Identify which cell holds the provided text, then report its [x, y] central coordinate. 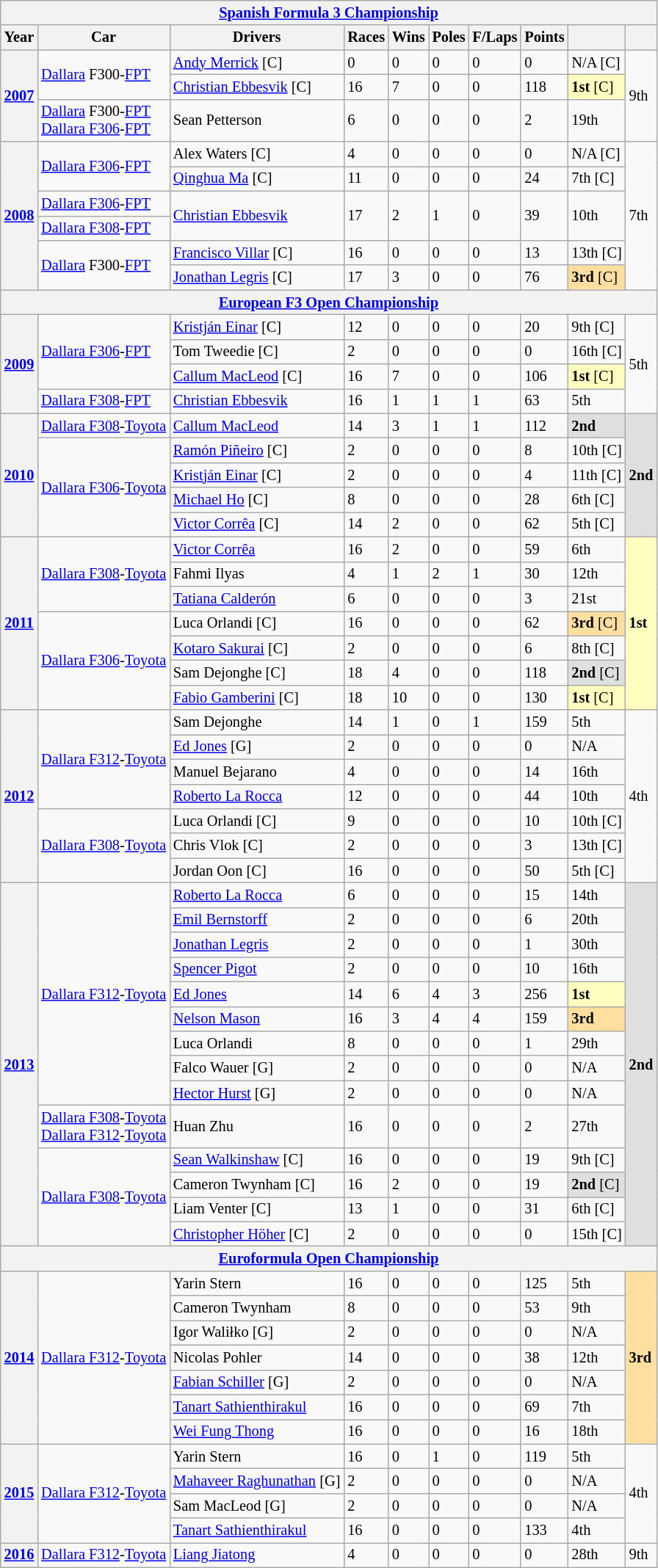
Liang Jiatong [257, 1555]
Huan Zhu [257, 1126]
Tom Tweedie [C] [257, 352]
30th [596, 945]
F/Laps [495, 37]
125 [544, 1283]
Fabian Schiller [G] [257, 1382]
Kotaro Sakurai [C] [257, 648]
31 [544, 1209]
Sam Dejonghe [257, 722]
Igor Waliłko [G] [257, 1332]
8th [C] [596, 648]
27th [596, 1126]
30 [544, 574]
Sam MacLeod [G] [257, 1506]
Michael Ho [C] [257, 500]
Spencer Pigot [257, 969]
50 [544, 871]
Emil Bernstorff [257, 920]
28 [544, 500]
Wei Fung Thong [257, 1431]
Chris Vlok [C] [257, 846]
Jonathan Legris [257, 945]
Dallara F308-ToyotaDallara F312-Toyota [104, 1126]
59 [544, 549]
Alex Waters [C] [257, 154]
Luca Orlandi [257, 1043]
Poles [449, 37]
18th [596, 1431]
Liam Venter [C] [257, 1209]
Hector Hurst [G] [257, 1093]
69 [544, 1407]
133 [544, 1531]
Callum MacLeod [257, 426]
20th [596, 920]
Spanish Formula 3 Championship [329, 12]
Qinghua Ma [C] [257, 178]
Cameron Twynham [257, 1308]
53 [544, 1308]
2007 [19, 95]
Dallara F300-FPTDallara F306-FPT [104, 120]
112 [544, 426]
Car [104, 37]
2009 [19, 364]
Jordan Oon [C] [257, 871]
Cameron Twynham [C] [257, 1185]
16th [C] [596, 352]
6th [596, 549]
Year [19, 37]
2011 [19, 623]
106 [544, 377]
Wins [408, 37]
130 [544, 697]
2010 [19, 475]
2014 [19, 1357]
Sam Dejonghe [C] [257, 672]
28th [596, 1555]
11 [366, 178]
Manuel Bejarano [257, 772]
44 [544, 796]
15 [544, 895]
2012 [19, 796]
Francisco Villar [C] [257, 253]
European F3 Open Championship [329, 302]
Tatiana Calderón [257, 598]
76 [544, 277]
Andy Merrick [C] [257, 62]
Callum MacLeod [C] [257, 377]
Ramón Piñeiro [C] [257, 450]
21st [596, 598]
Nicolas Pohler [257, 1357]
15th [C] [596, 1234]
Christopher Höher [C] [257, 1234]
Points [544, 37]
Victor Corrêa [C] [257, 524]
Nelson Mason [257, 1019]
19th [596, 120]
24 [544, 178]
Ed Jones [257, 994]
Christian Ebbesvik [C] [257, 87]
Victor Corrêa [257, 549]
9 [366, 821]
Sean Petterson [257, 120]
2013 [19, 1064]
2008 [19, 216]
38 [544, 1357]
Fabio Gamberini [C] [257, 697]
Mahaveer Raghunathan [G] [257, 1481]
Falco Wauer [G] [257, 1068]
39 [544, 216]
Races [366, 37]
7th [C] [596, 178]
Drivers [257, 37]
20 [544, 327]
Jonathan Legris [C] [257, 277]
11th [C] [596, 475]
Ed Jones [G] [257, 747]
2016 [19, 1555]
2015 [19, 1493]
Sean Walkinshaw [C] [257, 1160]
63 [544, 401]
256 [544, 994]
119 [544, 1456]
Fahmi Ilyas [257, 574]
Euroformula Open Championship [329, 1259]
29th [596, 1043]
14th [596, 895]
